Provide the [x, y] coordinate of the cell's center where the given text is located.  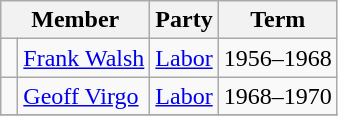
1956–1968 [278, 58]
Term [278, 20]
Frank Walsh [84, 58]
Member [76, 20]
Party [184, 20]
1968–1970 [278, 96]
Geoff Virgo [84, 96]
